Output the (X, Y) coordinate of the center of the cell containing the given text.  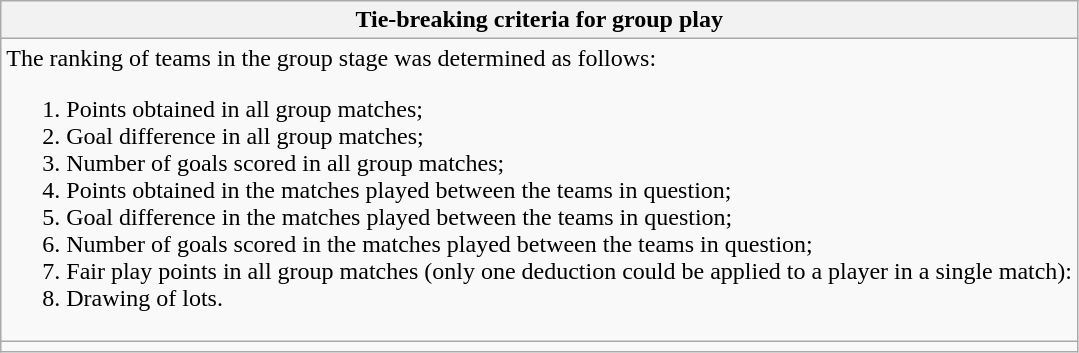
Tie-breaking criteria for group play (540, 20)
